Scan for the cell matching the given text and deliver its (X, Y) coordinate at center. 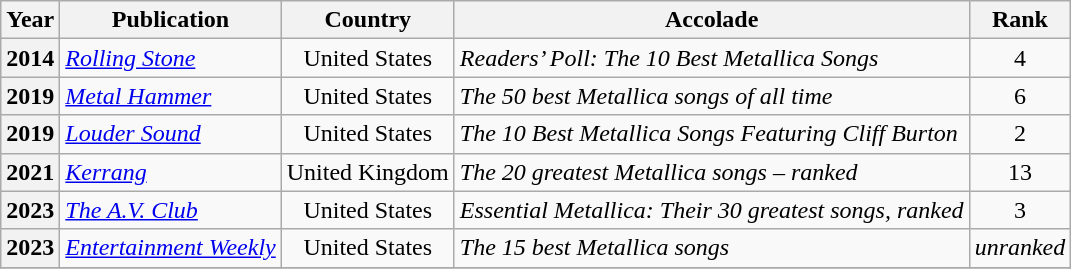
Metal Hammer (170, 96)
The 20 greatest Metallica songs – ranked (712, 172)
Kerrang (170, 172)
2 (1020, 134)
Year (30, 20)
3 (1020, 210)
Rolling Stone (170, 58)
4 (1020, 58)
2021 (30, 172)
13 (1020, 172)
6 (1020, 96)
Publication (170, 20)
The 10 Best Metallica Songs Featuring Cliff Burton (712, 134)
The A.V. Club (170, 210)
Louder Sound (170, 134)
Entertainment Weekly (170, 248)
Readers’ Poll: The 10 Best Metallica Songs (712, 58)
Accolade (712, 20)
Rank (1020, 20)
Essential Metallica: Their 30 greatest songs, ranked (712, 210)
2014 (30, 58)
Country (368, 20)
The 15 best Metallica songs (712, 248)
The 50 best Metallica songs of all time (712, 96)
United Kingdom (368, 172)
unranked (1020, 248)
